Find where the given text appears and provide that cell's center as (X, Y) coordinate. 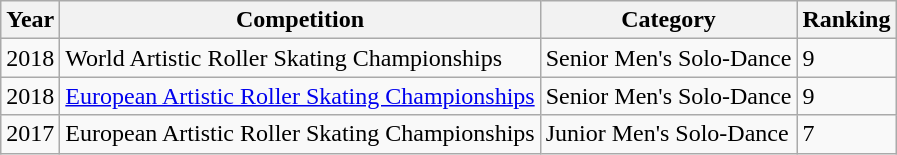
2017 (30, 134)
Year (30, 20)
World Artistic Roller Skating Championships (300, 58)
Competition (300, 20)
Junior Men's Solo-Dance (668, 134)
7 (846, 134)
Ranking (846, 20)
Category (668, 20)
